Detect which cell encompasses the target text, then output its (X, Y) center coordinate. 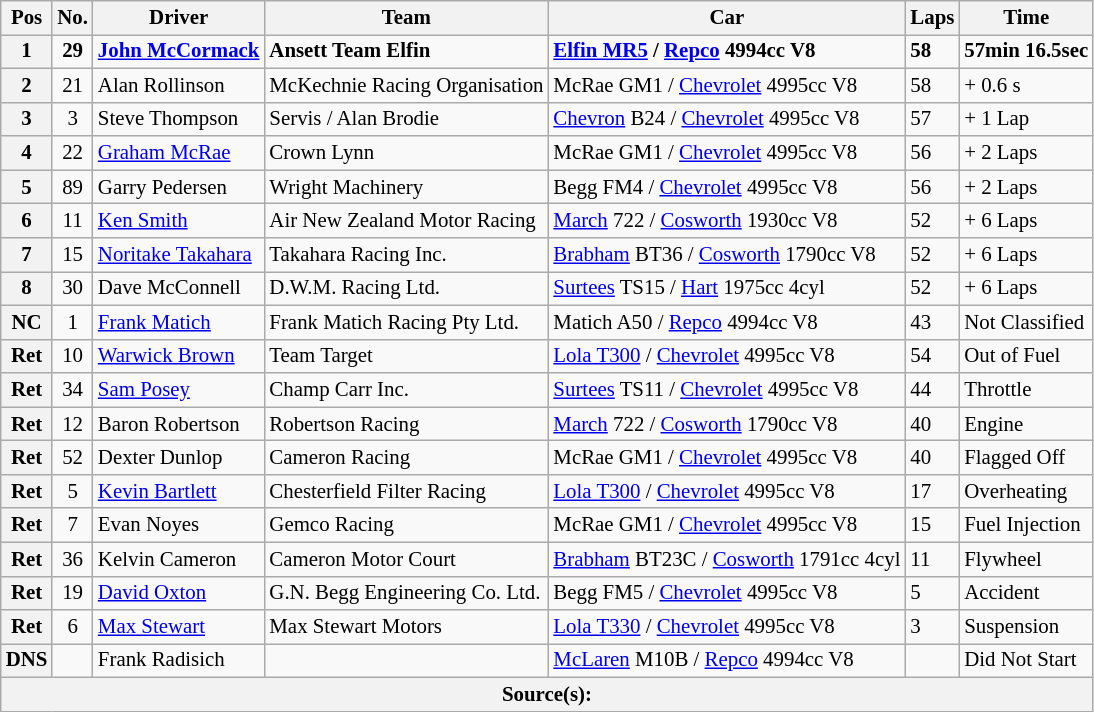
John McCormack (178, 51)
McKechnie Racing Organisation (406, 85)
Team Target (406, 356)
54 (932, 356)
Ken Smith (178, 221)
Frank Radisich (178, 661)
Matich A50 / Repco 4994cc V8 (726, 322)
21 (72, 85)
Robertson Racing (406, 424)
G.N. Begg Engineering Co. Ltd. (406, 593)
Chesterfield Filter Racing (406, 491)
Sam Posey (178, 390)
Accident (1026, 593)
Wright Machinery (406, 187)
Source(s): (547, 695)
NC (27, 322)
Air New Zealand Motor Racing (406, 221)
Max Stewart (178, 627)
30 (72, 288)
Kevin Bartlett (178, 491)
Cameron Motor Court (406, 559)
Out of Fuel (1026, 356)
Alan Rollinson (178, 85)
12 (72, 424)
Warwick Brown (178, 356)
Baron Robertson (178, 424)
Brabham BT36 / Cosworth 1790cc V8 (726, 255)
22 (72, 153)
Car (726, 18)
Takahara Racing Inc. (406, 255)
March 722 / Cosworth 1790cc V8 (726, 424)
Chevron B24 / Chevrolet 4995cc V8 (726, 119)
March 722 / Cosworth 1930cc V8 (726, 221)
Flywheel (1026, 559)
Suspension (1026, 627)
89 (72, 187)
David Oxton (178, 593)
Flagged Off (1026, 458)
44 (932, 390)
DNS (27, 661)
Throttle (1026, 390)
Did Not Start (1026, 661)
+ 1 Lap (1026, 119)
Gemco Racing (406, 525)
10 (72, 356)
Dexter Dunlop (178, 458)
4 (27, 153)
Crown Lynn (406, 153)
Time (1026, 18)
Overheating (1026, 491)
Frank Matich (178, 322)
Garry Pedersen (178, 187)
Engine (1026, 424)
Graham McRae (178, 153)
57 (932, 119)
Cameron Racing (406, 458)
29 (72, 51)
+ 0.6 s (1026, 85)
43 (932, 322)
Laps (932, 18)
Dave McConnell (178, 288)
36 (72, 559)
Max Stewart Motors (406, 627)
Lola T330 / Chevrolet 4995cc V8 (726, 627)
Frank Matich Racing Pty Ltd. (406, 322)
Team (406, 18)
17 (932, 491)
D.W.M. Racing Ltd. (406, 288)
Pos (27, 18)
Surtees TS15 / Hart 1975cc 4cyl (726, 288)
Servis / Alan Brodie (406, 119)
Begg FM5 / Chevrolet 4995cc V8 (726, 593)
Begg FM4 / Chevrolet 4995cc V8 (726, 187)
Champ Carr Inc. (406, 390)
Ansett Team Elfin (406, 51)
McLaren M10B / Repco 4994cc V8 (726, 661)
2 (27, 85)
Not Classified (1026, 322)
Kelvin Cameron (178, 559)
19 (72, 593)
Noritake Takahara (178, 255)
No. (72, 18)
Surtees TS11 / Chevrolet 4995cc V8 (726, 390)
34 (72, 390)
Driver (178, 18)
8 (27, 288)
57min 16.5sec (1026, 51)
Evan Noyes (178, 525)
Fuel Injection (1026, 525)
Steve Thompson (178, 119)
Elfin MR5 / Repco 4994cc V8 (726, 51)
Brabham BT23C / Cosworth 1791cc 4cyl (726, 559)
